Return [X, Y] of the center of cell containing provided text 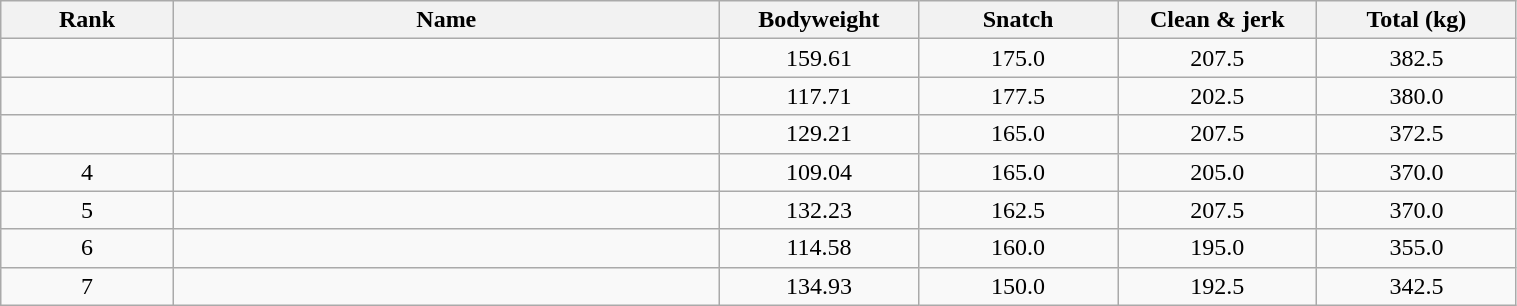
159.61 [818, 58]
114.58 [818, 248]
109.04 [818, 172]
380.0 [1416, 96]
134.93 [818, 286]
117.71 [818, 96]
7 [87, 286]
195.0 [1218, 248]
160.0 [1018, 248]
205.0 [1218, 172]
192.5 [1218, 286]
132.23 [818, 210]
Rank [87, 20]
202.5 [1218, 96]
6 [87, 248]
150.0 [1018, 286]
Bodyweight [818, 20]
162.5 [1018, 210]
372.5 [1416, 134]
175.0 [1018, 58]
382.5 [1416, 58]
Snatch [1018, 20]
4 [87, 172]
177.5 [1018, 96]
Name [446, 20]
5 [87, 210]
355.0 [1416, 248]
342.5 [1416, 286]
Total (kg) [1416, 20]
129.21 [818, 134]
Clean & jerk [1218, 20]
